Locate the cell with the specified text and output its (X, Y) center coordinate. 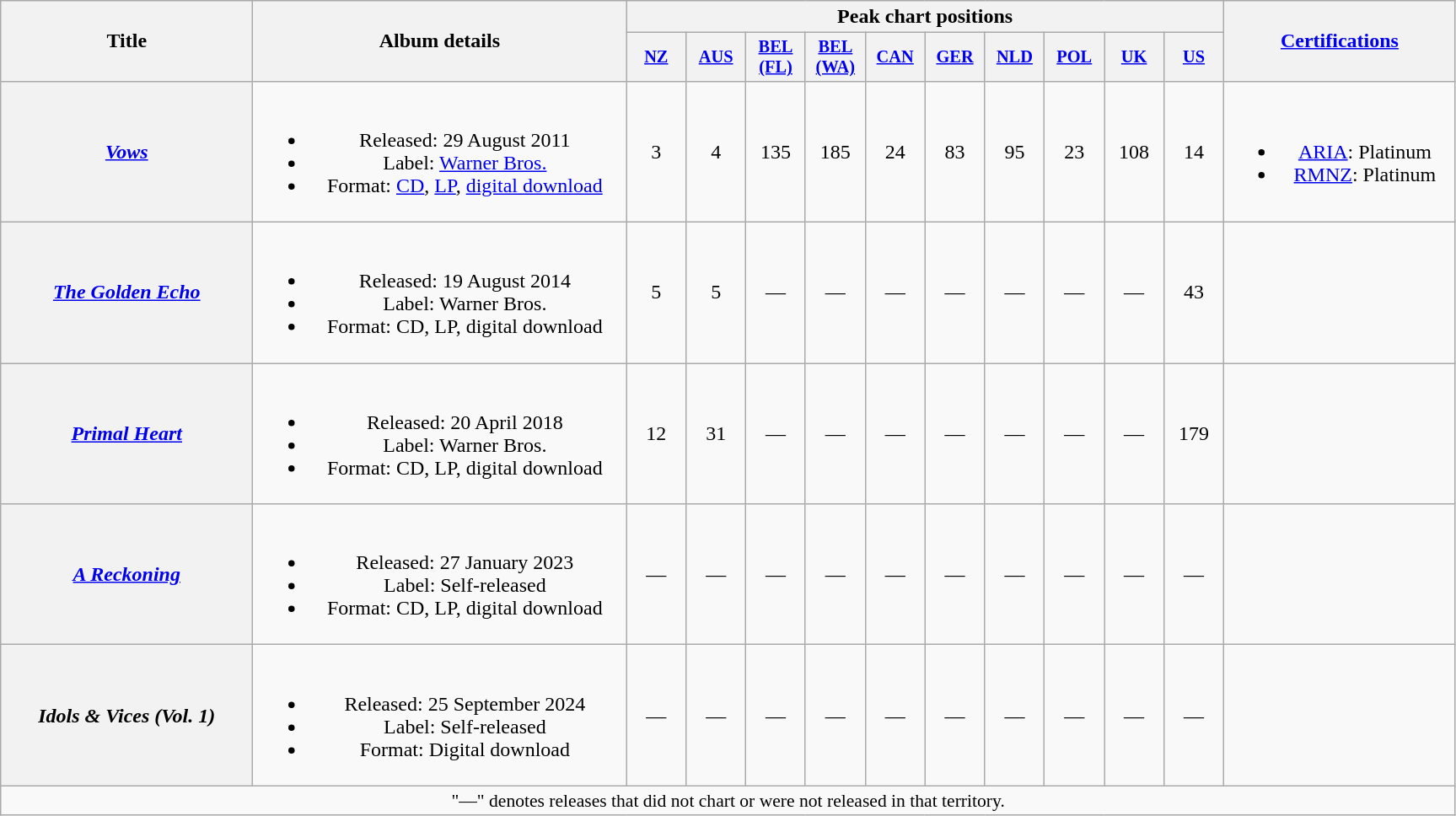
Title (126, 41)
24 (895, 152)
23 (1074, 152)
Primal Heart (126, 433)
POL (1074, 57)
NLD (1015, 57)
"—" denotes releases that did not chart or were not released in that territory. (728, 801)
Released: 19 August 2014Label: Warner Bros.Format: CD, LP, digital download (440, 293)
Released: 27 January 2023Label: Self-releasedFormat: CD, LP, digital download (440, 575)
3 (656, 152)
ARIA: PlatinumRMNZ: Platinum (1339, 152)
179 (1194, 433)
Idols & Vices (Vol. 1) (126, 715)
The Golden Echo (126, 293)
Certifications (1339, 41)
95 (1015, 152)
83 (954, 152)
43 (1194, 293)
135 (776, 152)
185 (835, 152)
31 (717, 433)
BEL(WA) (835, 57)
Peak chart positions (926, 17)
Released: 29 August 2011Label: Warner Bros.Format: CD, LP, digital download (440, 152)
GER (954, 57)
108 (1135, 152)
US (1194, 57)
14 (1194, 152)
12 (656, 433)
Album details (440, 41)
NZ (656, 57)
Released: 20 April 2018Label: Warner Bros.Format: CD, LP, digital download (440, 433)
Vows (126, 152)
A Reckoning (126, 575)
CAN (895, 57)
4 (717, 152)
Released: 25 September 2024Label: Self-releasedFormat: Digital download (440, 715)
BEL(FL) (776, 57)
AUS (717, 57)
UK (1135, 57)
